Find where the given text appears and provide that cell's center as (X, Y) coordinate. 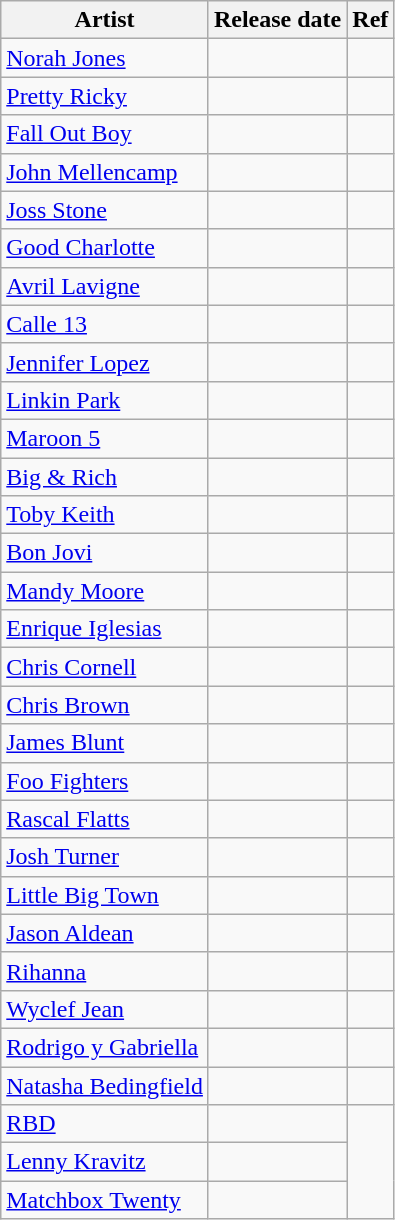
Norah Jones (105, 58)
Artist (105, 20)
Wyclef Jean (105, 1009)
Josh Turner (105, 857)
Foo Fighters (105, 781)
Maroon 5 (105, 438)
Good Charlotte (105, 248)
Enrique Iglesias (105, 629)
Release date (277, 20)
Joss Stone (105, 210)
Chris Brown (105, 705)
Jennifer Lopez (105, 362)
Jason Aldean (105, 933)
Fall Out Boy (105, 134)
Mandy Moore (105, 591)
Toby Keith (105, 515)
Ref (370, 20)
RBD (105, 1124)
Linkin Park (105, 400)
Calle 13 (105, 324)
Rihanna (105, 971)
Rascal Flatts (105, 819)
Avril Lavigne (105, 286)
James Blunt (105, 743)
John Mellencamp (105, 172)
Bon Jovi (105, 553)
Chris Cornell (105, 667)
Pretty Ricky (105, 96)
Big & Rich (105, 477)
Matchbox Twenty (105, 1200)
Natasha Bedingfield (105, 1085)
Rodrigo y Gabriella (105, 1047)
Little Big Town (105, 895)
Lenny Kravitz (105, 1162)
